Capture the cell that displays the provided text and extract its [x, y] central coordinate. 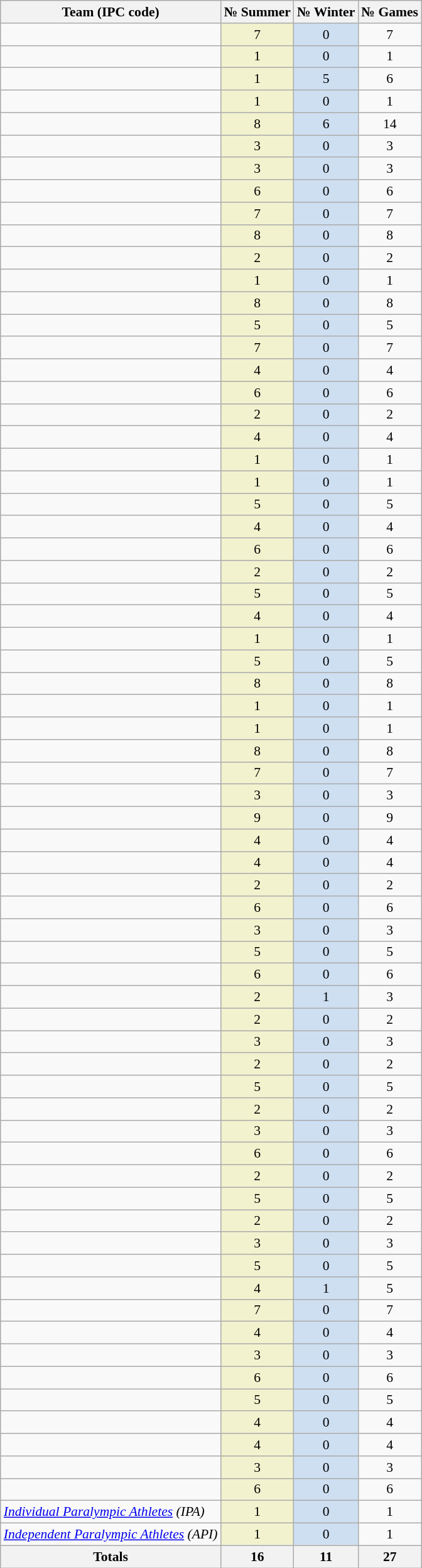
Totals [111, 1557]
Independent Paralympic Athletes (API) [111, 1534]
27 [389, 1557]
16 [257, 1557]
Individual Paralympic Athletes (IPA) [111, 1512]
Team (IPC code) [111, 12]
14 [389, 124]
№ Games [389, 12]
№ Summer [257, 12]
11 [326, 1557]
№ Winter [326, 12]
